Extract the (x, y) coordinate from the center of the cell holding the provided text.  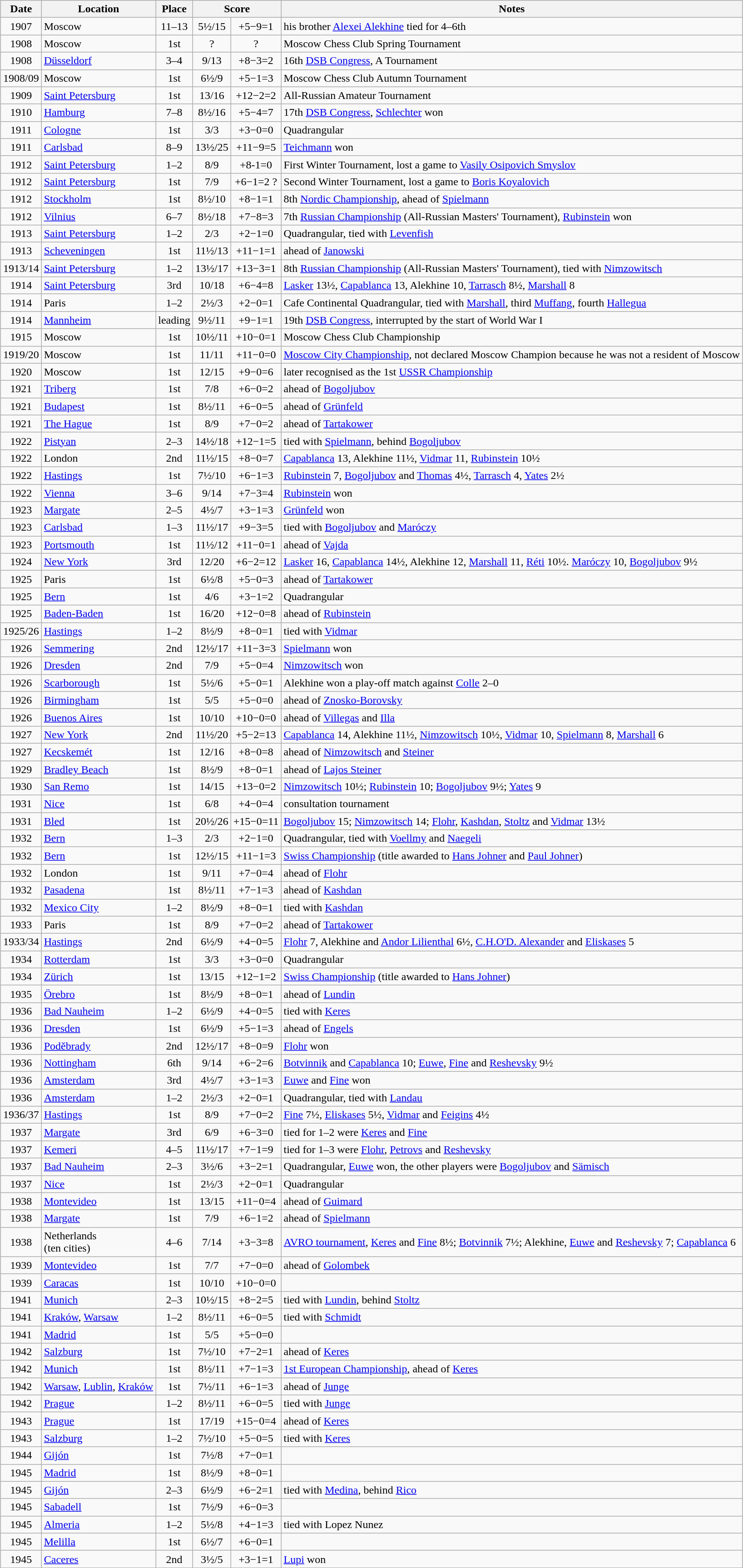
1929 (21, 769)
1913/14 (21, 268)
+11−0=1 (256, 545)
ahead of Janowski (512, 251)
Teichmann won (512, 147)
ahead of Flohr (512, 873)
+5−0=1 (256, 683)
+11−0=4 (256, 1201)
3–6 (174, 493)
Scarborough (99, 683)
Baden-Baden (99, 614)
Melilla (99, 1542)
5½/15 (212, 26)
Örebro (99, 994)
3–4 (174, 61)
Flohr 7, Alekhine and Andor Lilienthal 6½, C.H.O'D. Alexander and Eliskases 5 (512, 942)
+15−0=4 (256, 1421)
ahead of Lundin (512, 994)
10½/11 (212, 337)
Grünfeld won (512, 510)
Portsmouth (99, 545)
San Remo (99, 787)
1915 (21, 337)
Nimzowitsch won (512, 666)
ahead of Spielmann (512, 1218)
Triberg (99, 389)
Second Winter Tournament, lost a game to Boris Koyalovich (512, 182)
14/15 (212, 787)
9/13 (212, 61)
+5−0=5 (256, 1438)
8½/18 (212, 217)
13½/25 (212, 147)
11½/15 (212, 458)
+8-1=0 (256, 164)
Düsseldorf (99, 61)
+5−0=3 (256, 579)
10½/15 (212, 1300)
Alekhine won a play-off match against Colle 2–0 (512, 683)
1925/26 (21, 631)
tied with Vidmar (512, 631)
Capablanca 13, Alekhine 11½, Vidmar 11, Rubinstein 10½ (512, 458)
+6−1=2 (256, 1218)
+8−0=8 (256, 752)
Caracas (99, 1282)
+11−1=3 (256, 856)
Quadrangular, tied with Landau (512, 1098)
19th DSB Congress, interrupted by the start of World War I (512, 320)
1930 (21, 787)
9/11 (212, 873)
11½/13 (212, 251)
Euwe and Fine won (512, 1080)
Location (99, 9)
+12−0=8 (256, 614)
+11−1=1 (256, 251)
+4−1=3 (256, 1524)
20½/26 (212, 821)
First Winter Tournament, lost a game to Vasily Osipovich Smyslov (512, 164)
+6−2=1 (256, 1490)
tied with Junge (512, 1404)
7½/9 (212, 1507)
7/7 (212, 1265)
+5−0=4 (256, 666)
ahead of Znosko-Borovsky (512, 700)
17th DSB Congress, Schlechter won (512, 113)
ahead of Golombek (512, 1265)
6th (174, 1063)
consultation tournament (512, 804)
ahead of Rubinstein (512, 614)
6/8 (212, 804)
2–5 (174, 510)
+8−0=7 (256, 458)
1st European Championship, ahead of Keres (512, 1369)
+6−2=6 (256, 1063)
11½/12 (212, 545)
1933 (21, 925)
+10−0=1 (256, 337)
1924 (21, 562)
8½/10 (212, 199)
12/15 (212, 372)
+6−0=2 (256, 389)
Stockholm (99, 199)
1944 (21, 1455)
tied with Medina, behind Rico (512, 1490)
Semmering (99, 648)
Capablanca 14, Alekhine 11½, Nimzowitsch 10½, Vidmar 10, Spielmann 8, Marshall 6 (512, 735)
Rubinstein won (512, 493)
1907 (21, 26)
leading (174, 320)
+4−0=4 (256, 804)
+9−0=6 (256, 372)
6½/8 (212, 579)
+7−0=0 (256, 1265)
Lupi won (512, 1559)
ahead of Junge (512, 1386)
+6−0=1 (256, 1542)
+7−0=1 (256, 1455)
4/6 (212, 597)
Mannheim (99, 320)
1919/20 (21, 355)
Poděbrady (99, 1045)
4–5 (174, 1149)
+6−4=8 (256, 286)
+3−1=1 (256, 1559)
6–7 (174, 217)
+12−2=2 (256, 95)
The Hague (99, 424)
Cafe Continental Quadrangular, tied with Marshall, third Muffang, fourth Hallegua (512, 303)
Birmingham (99, 700)
tied with Schmidt (512, 1317)
Budapest (99, 406)
+7−3=4 (256, 493)
13/16 (212, 95)
Warsaw, Lublin, Kraków (99, 1386)
5½/8 (212, 1524)
8th Nordic Championship, ahead of Spielmann (512, 199)
1908/09 (21, 78)
ahead of Vajda (512, 545)
Quadrangular, tied with Voellmy and Naegeli (512, 838)
Bled (99, 821)
14½/18 (212, 441)
Kemeri (99, 1149)
Bogoljubov 15; Nimzowitsch 14; Flohr, Kashdan, Stoltz and Vidmar 13½ (512, 821)
Moscow Chess Club Spring Tournament (512, 44)
17/19 (212, 1421)
7th Russian Championship (All-Russian Masters' Tournament), Rubinstein won (512, 217)
1933/34 (21, 942)
7/8 (212, 389)
Score (237, 9)
Quadrangular, Euwe won, the other players were Bogoljubov and Sämisch (512, 1167)
8th Russian Championship (All-Russian Masters' Tournament), tied with Nimzowitsch (512, 268)
tied with Kashdan (512, 907)
Rotterdam (99, 959)
+3−1=2 (256, 597)
10/18 (212, 286)
16/20 (212, 614)
Sabadell (99, 1507)
Date (21, 9)
Cologne (99, 130)
12/20 (212, 562)
+6−2=12 (256, 562)
+7−8=3 (256, 217)
1935 (21, 994)
+8−1=1 (256, 199)
1909 (21, 95)
11½/20 (212, 735)
+6−1=2 ? (256, 182)
Rubinstein 7, Bogoljubov and Thomas 4½, Tarrasch 4, Yates 2½ (512, 475)
Flohr won (512, 1045)
his brother Alexei Alekhine tied for 4–6th (512, 26)
Almeria (99, 1524)
+11−3=3 (256, 648)
+7−0=4 (256, 873)
Netherlands(ten cities) (99, 1242)
+12−1=2 (256, 976)
12/16 (212, 752)
Place (174, 9)
+13−0=2 (256, 787)
Vilnius (99, 217)
ahead of Lajos Steiner (512, 769)
+5−9=1 (256, 26)
Kecskemét (99, 752)
6½/7 (212, 1542)
later recognised as the 1st USSR Championship (512, 372)
Caceres (99, 1559)
Quadrangular, tied with Levenfish (512, 234)
1936/37 (21, 1115)
tied with Lundin, behind Stoltz (512, 1300)
+12−1=5 (256, 441)
Nottingham (99, 1063)
7–8 (174, 113)
tied with Spielmann, behind Bogoljubov (512, 441)
+3−2=1 (256, 1167)
11/11 (212, 355)
16th DSB Congress, A Tournament (512, 61)
9½/11 (212, 320)
4–6 (174, 1242)
Pistyan (99, 441)
Lasker 16, Capablanca 14½, Alekhine 12, Marshall 11, Réti 10½. Maróczy 10, Bogoljubov 9½ (512, 562)
+6−3=0 (256, 1132)
+11−0=0 (256, 355)
+13−3=1 (256, 268)
+9−1=1 (256, 320)
3½/5 (212, 1559)
Pasadena (99, 890)
Scheveningen (99, 251)
Botvinnik and Capablanca 10; Euwe, Fine and Reshevsky 9½ (512, 1063)
Swiss Championship (title awarded to Hans Johner and Paul Johner) (512, 856)
Zürich (99, 976)
+6−0=3 (256, 1507)
3½/6 (212, 1167)
7½/11 (212, 1386)
Bradley Beach (99, 769)
Spielmann won (512, 648)
13½/17 (212, 268)
+11−9=5 (256, 147)
7/14 (212, 1242)
+3−3=8 (256, 1242)
Hamburg (99, 113)
tied with Lopez Nunez (512, 1524)
tied for 1–3 were Flohr, Petrovs and Reshevsky (512, 1149)
8–9 (174, 147)
12½/15 (212, 856)
5½/6 (212, 683)
+15−0=11 (256, 821)
ahead of Nimzowitsch and Steiner (512, 752)
Mexico City (99, 907)
All-Russian Amateur Tournament (512, 95)
+7−2=1 (256, 1352)
Moscow City Championship, not declared Moscow Champion because he was not a resident of Moscow (512, 355)
Nimzowitsch 10½; Rubinstein 10; Bogoljubov 9½; Yates 9 (512, 787)
11–13 (174, 26)
Swiss Championship (title awarded to Hans Johner) (512, 976)
ahead of Guimard (512, 1201)
Moscow Chess Club Championship (512, 337)
+8−2=5 (256, 1300)
7½/8 (212, 1455)
ahead of Bogoljubov (512, 389)
1920 (21, 372)
Fine 7½, Eliskases 5½, Vidmar and Feigins 4½ (512, 1115)
1910 (21, 113)
+9−3=5 (256, 528)
ahead of Engels (512, 1028)
ahead of Kashdan (512, 890)
+5−4=7 (256, 113)
Moscow Chess Club Autumn Tournament (512, 78)
+5−2=13 (256, 735)
+7−1=9 (256, 1149)
Lasker 13½, Capablanca 13, Alekhine 10, Tarrasch 8½, Marshall 8 (512, 286)
ahead of Villegas and Illa (512, 717)
ahead of Grünfeld (512, 406)
AVRO tournament, Keres and Fine 8½; Botvinnik 7½; Alekhine, Euwe and Reshevsky 7; Capablanca 6 (512, 1242)
+8−0=9 (256, 1045)
Vienna (99, 493)
6/9 (212, 1132)
Buenos Aires (99, 717)
8½/16 (212, 113)
tied with Bogoljubov and Maróczy (512, 528)
Notes (512, 9)
Kraków, Warsaw (99, 1317)
tied for 1–2 were Keres and Fine (512, 1132)
+8−3=2 (256, 61)
